From the cell containing the given text, extract its center point as (x, y) coordinate. 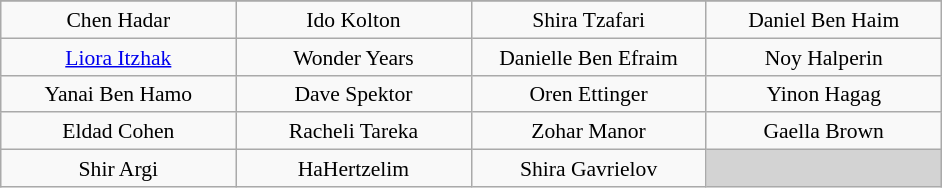
Daniel Ben Haim (824, 20)
Danielle Ben Efraim (588, 56)
Noy Halperin (824, 56)
Shir Argi (118, 168)
Yinon Hagag (824, 94)
Wonder Years (354, 56)
Racheli Tareka (354, 132)
Shira Gavrielov (588, 168)
Eldad Cohen (118, 132)
Liora Itzhak (118, 56)
Yanai Ben Hamo (118, 94)
Chen Hadar (118, 20)
HaHertzelim (354, 168)
Zohar Manor (588, 132)
Dave Spektor (354, 94)
Oren Ettinger (588, 94)
Gaella Brown (824, 132)
Ido Kolton (354, 20)
Shira Tzafari (588, 20)
